Determine the [x, y] coordinate at the center of the cell enclosing the given text.  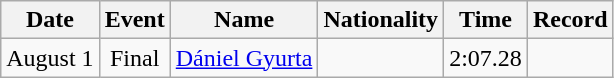
Nationality [381, 20]
August 1 [50, 58]
Time [486, 20]
Dániel Gyurta [244, 58]
Name [244, 20]
Final [134, 58]
Record [570, 20]
Date [50, 20]
Event [134, 20]
2:07.28 [486, 58]
